Identify which cell holds the provided text, then report its [X, Y] central coordinate. 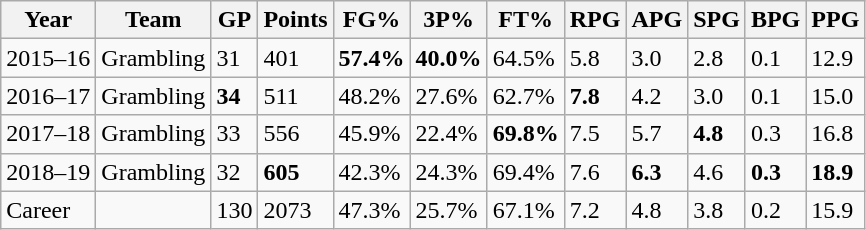
69.4% [526, 172]
27.6% [448, 96]
APG [657, 20]
33 [234, 134]
Career [48, 210]
22.4% [448, 134]
401 [296, 58]
42.3% [372, 172]
511 [296, 96]
2.8 [717, 58]
32 [234, 172]
62.7% [526, 96]
16.8 [836, 134]
605 [296, 172]
47.3% [372, 210]
40.0% [448, 58]
34 [234, 96]
Points [296, 20]
6.3 [657, 172]
GP [234, 20]
7.6 [595, 172]
12.9 [836, 58]
FG% [372, 20]
0.2 [775, 210]
556 [296, 134]
5.8 [595, 58]
2018–19 [48, 172]
PPG [836, 20]
4.2 [657, 96]
2073 [296, 210]
15.9 [836, 210]
18.9 [836, 172]
SPG [717, 20]
67.1% [526, 210]
2016–17 [48, 96]
7.8 [595, 96]
7.2 [595, 210]
3P% [448, 20]
Year [48, 20]
FT% [526, 20]
2015–16 [48, 58]
25.7% [448, 210]
4.6 [717, 172]
48.2% [372, 96]
2017–18 [48, 134]
130 [234, 210]
24.3% [448, 172]
57.4% [372, 58]
64.5% [526, 58]
45.9% [372, 134]
Team [154, 20]
31 [234, 58]
RPG [595, 20]
69.8% [526, 134]
7.5 [595, 134]
3.8 [717, 210]
15.0 [836, 96]
BPG [775, 20]
5.7 [657, 134]
